Provide the (X, Y) coordinate of the cell's center where the given text is located.  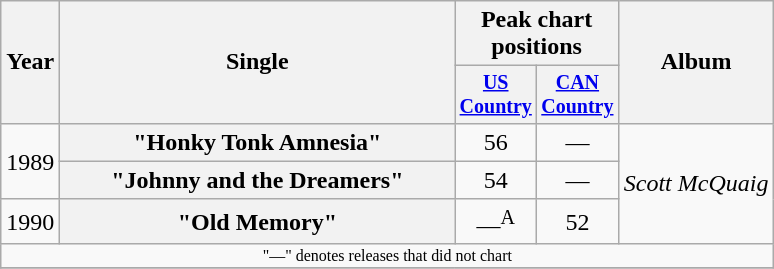
Scott McQuaig (696, 184)
Year (30, 62)
"Old Memory" (258, 222)
Peak chartpositions (536, 34)
Single (258, 62)
"Honky Tonk Amnesia" (258, 142)
"Johnny and the Dreamers" (258, 180)
US Country (496, 94)
1990 (30, 222)
—A (496, 222)
1989 (30, 161)
54 (496, 180)
"—" denotes releases that did not chart (388, 256)
52 (578, 222)
56 (496, 142)
Album (696, 62)
CAN Country (578, 94)
